Identify which cell holds the provided text, then report its [X, Y] central coordinate. 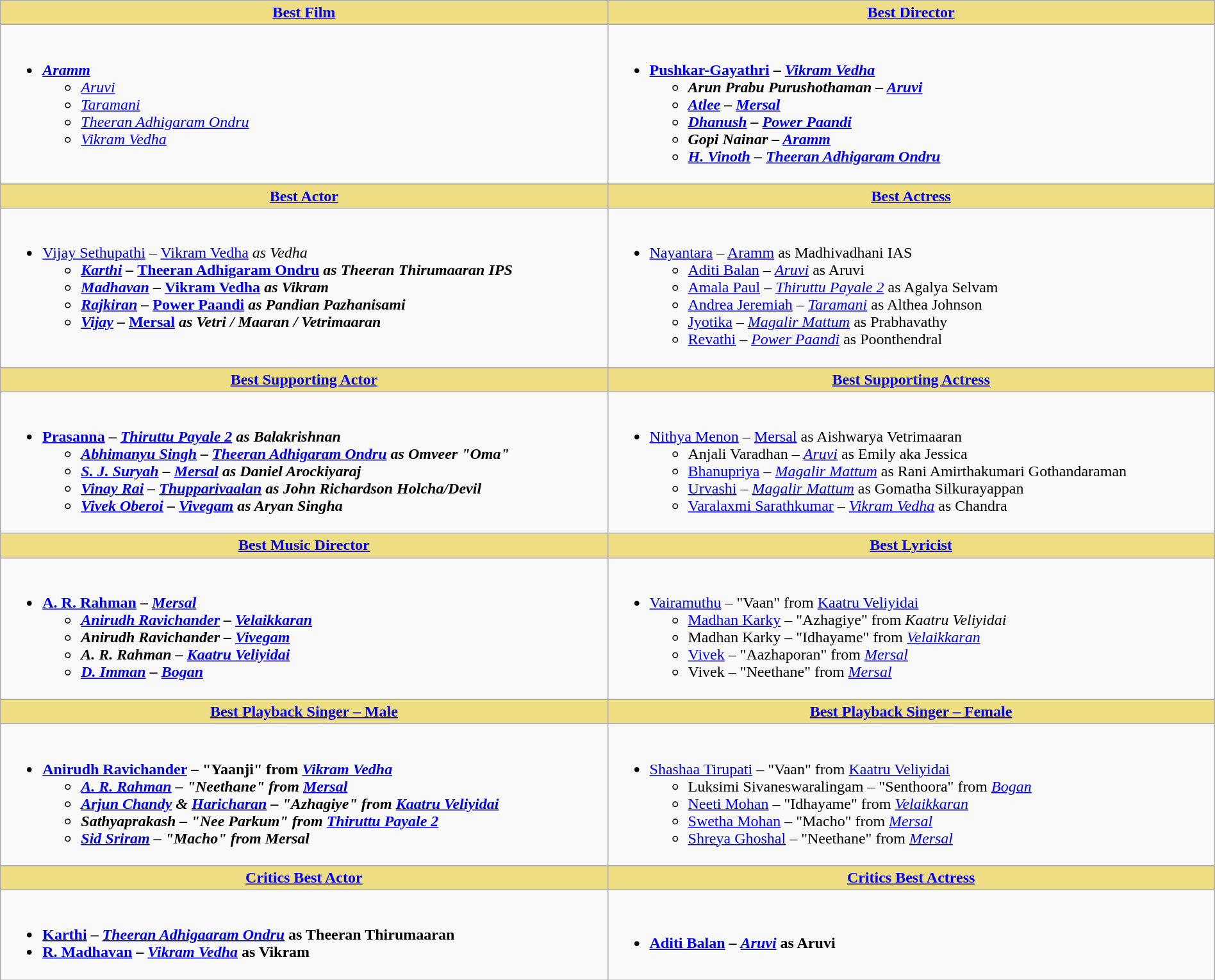
Best Film [304, 13]
Critics Best Actress [911, 877]
Best Director [911, 13]
ArammAruviTaramaniTheeran Adhigaram OndruVikram Vedha [304, 104]
Best Actor [304, 196]
Best Supporting Actor [304, 379]
Best Playback Singer – Male [304, 711]
Best Lyricist [911, 545]
Karthi – Theeran Adhigaaram Ondru as Theeran ThirumaaranR. Madhavan – Vikram Vedha as Vikram [304, 934]
Critics Best Actor [304, 877]
A. R. Rahman – MersalAnirudh Ravichander – VelaikkaranAnirudh Ravichander – VivegamA. R. Rahman – Kaatru VeliyidaiD. Imman – Bogan [304, 628]
Aditi Balan – Aruvi as Aruvi [911, 934]
Best Actress [911, 196]
Best Playback Singer – Female [911, 711]
Best Supporting Actress [911, 379]
Best Music Director [304, 545]
